Search for the cell housing the specified text and yield its (X, Y) center coordinate. 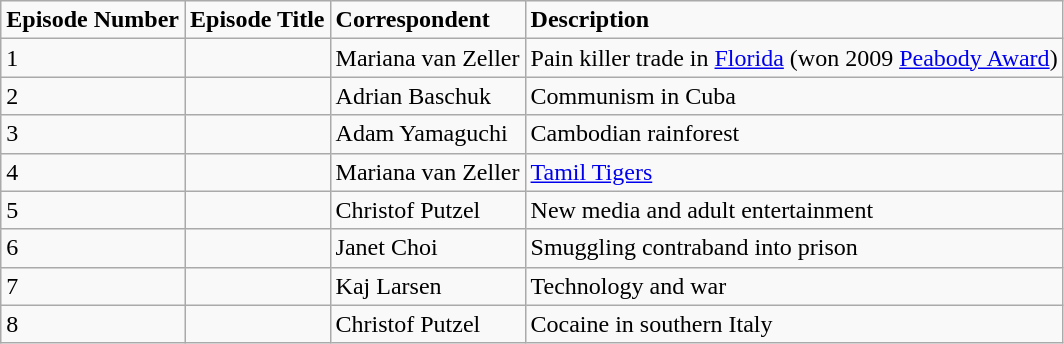
Technology and war (794, 286)
Pain killer trade in Florida (won 2009 Peabody Award) (794, 58)
6 (93, 248)
2 (93, 96)
Cambodian rainforest (794, 134)
Kaj Larsen (428, 286)
4 (93, 172)
New media and adult entertainment (794, 210)
7 (93, 286)
Tamil Tigers (794, 172)
Janet Choi (428, 248)
Description (794, 20)
Correspondent (428, 20)
Adam Yamaguchi (428, 134)
3 (93, 134)
Smuggling contraband into prison (794, 248)
Episode Title (257, 20)
1 (93, 58)
5 (93, 210)
8 (93, 324)
Cocaine in southern Italy (794, 324)
Episode Number (93, 20)
Adrian Baschuk (428, 96)
Communism in Cuba (794, 96)
